From the cell containing the given text, extract its center point as (X, Y) coordinate. 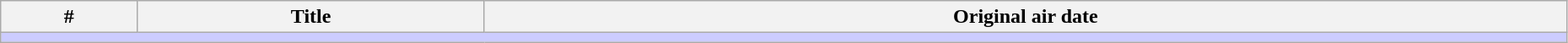
# (69, 17)
Original air date (1026, 17)
Title (311, 17)
